Scan for the cell matching the given text and deliver its (X, Y) coordinate at center. 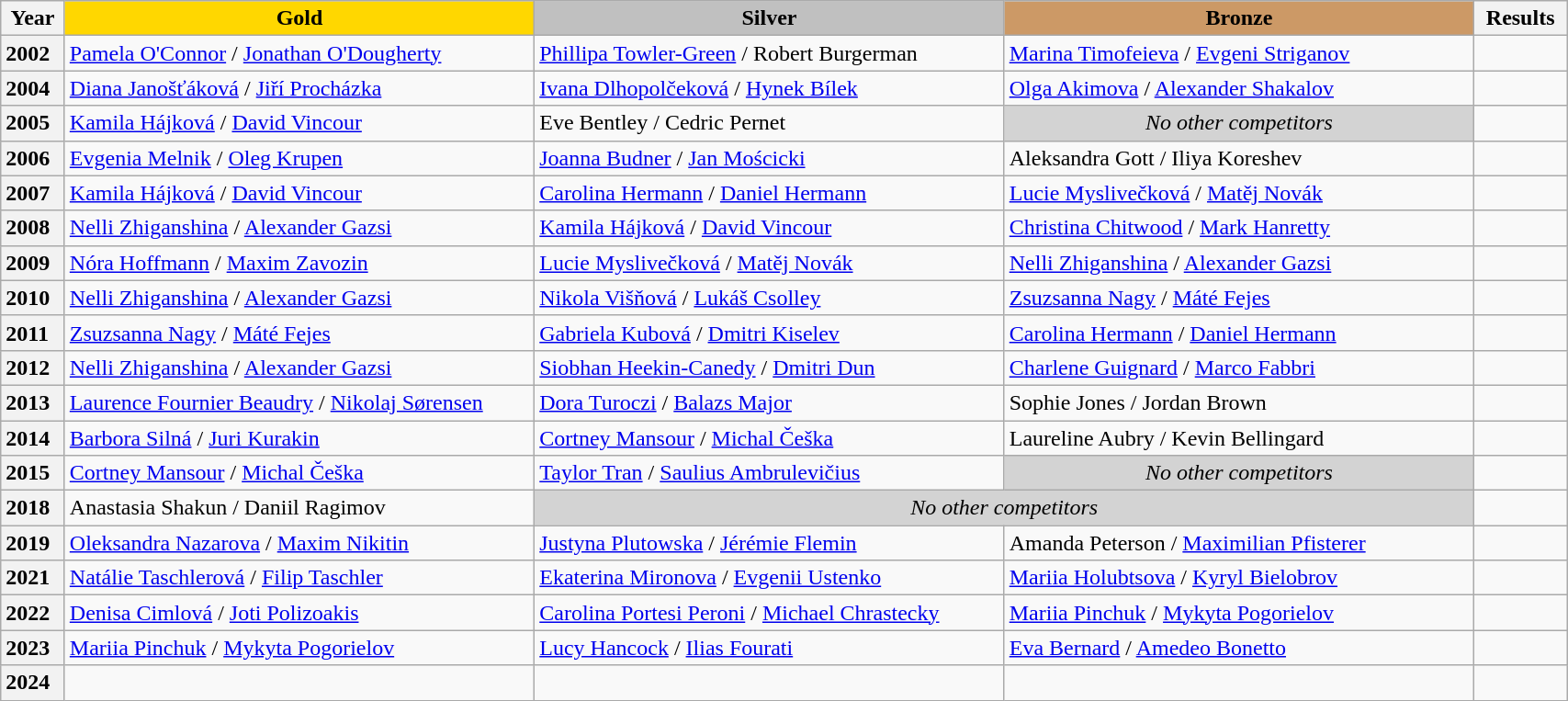
Amanda Peterson / Maximilian Pfisterer (1238, 543)
Charlene Guignard / Marco Fabbri (1238, 367)
Ivana Dlhopolčeková / Hynek Bílek (770, 88)
2011 (33, 333)
2015 (33, 473)
2007 (33, 193)
2013 (33, 402)
Anastasia Shakun / Daniil Ragimov (299, 508)
Eva Bernard / Amedeo Bonetto (1238, 648)
Gabriela Kubová / Dmitri Kiselev (770, 333)
Carolina Portesi Peroni / Michael Chrastecky (770, 613)
2023 (33, 648)
Nóra Hoffmann / Maxim Zavozin (299, 263)
Joanna Budner / Jan Mościcki (770, 158)
2012 (33, 367)
Dora Turoczi / Balazs Major (770, 402)
Taylor Tran / Saulius Ambrulevičius (770, 473)
Pamela O'Connor / Jonathan O'Dougherty (299, 53)
2021 (33, 578)
2004 (33, 88)
2005 (33, 123)
Olga Akimova / Alexander Shakalov (1238, 88)
Siobhan Heekin-Canedy / Dmitri Dun (770, 367)
Nikola Višňová / Lukáš Csolley (770, 298)
2008 (33, 228)
Oleksandra Nazarova / Maxim Nikitin (299, 543)
Marina Timofeieva / Evgeni Striganov (1238, 53)
Evgenia Melnik / Oleg Krupen (299, 158)
Justyna Plutowska / Jérémie Flemin (770, 543)
Laurence Fournier Beaudry / Nikolaj Sørensen (299, 402)
2024 (33, 683)
Lucy Hancock / Ilias Fourati (770, 648)
Phillipa Towler-Green / Robert Burgerman (770, 53)
Christina Chitwood / Mark Hanretty (1238, 228)
2019 (33, 543)
Mariia Holubtsova / Kyryl Bielobrov (1238, 578)
Gold (299, 18)
Natálie Taschlerová / Filip Taschler (299, 578)
Laureline Aubry / Kevin Bellingard (1238, 438)
2009 (33, 263)
Silver (770, 18)
Aleksandra Gott / Iliya Koreshev (1238, 158)
2022 (33, 613)
Barbora Silná / Juri Kurakin (299, 438)
2014 (33, 438)
2006 (33, 158)
Bronze (1238, 18)
2018 (33, 508)
Eve Bentley / Cedric Pernet (770, 123)
Sophie Jones / Jordan Brown (1238, 402)
Ekaterina Mironova / Evgenii Ustenko (770, 578)
2002 (33, 53)
2010 (33, 298)
Diana Janošťáková / Jiří Procházka (299, 88)
Year (33, 18)
Results (1521, 18)
Denisa Cimlová / Joti Polizoakis (299, 613)
